Identify which cell holds the provided text, then report its (x, y) central coordinate. 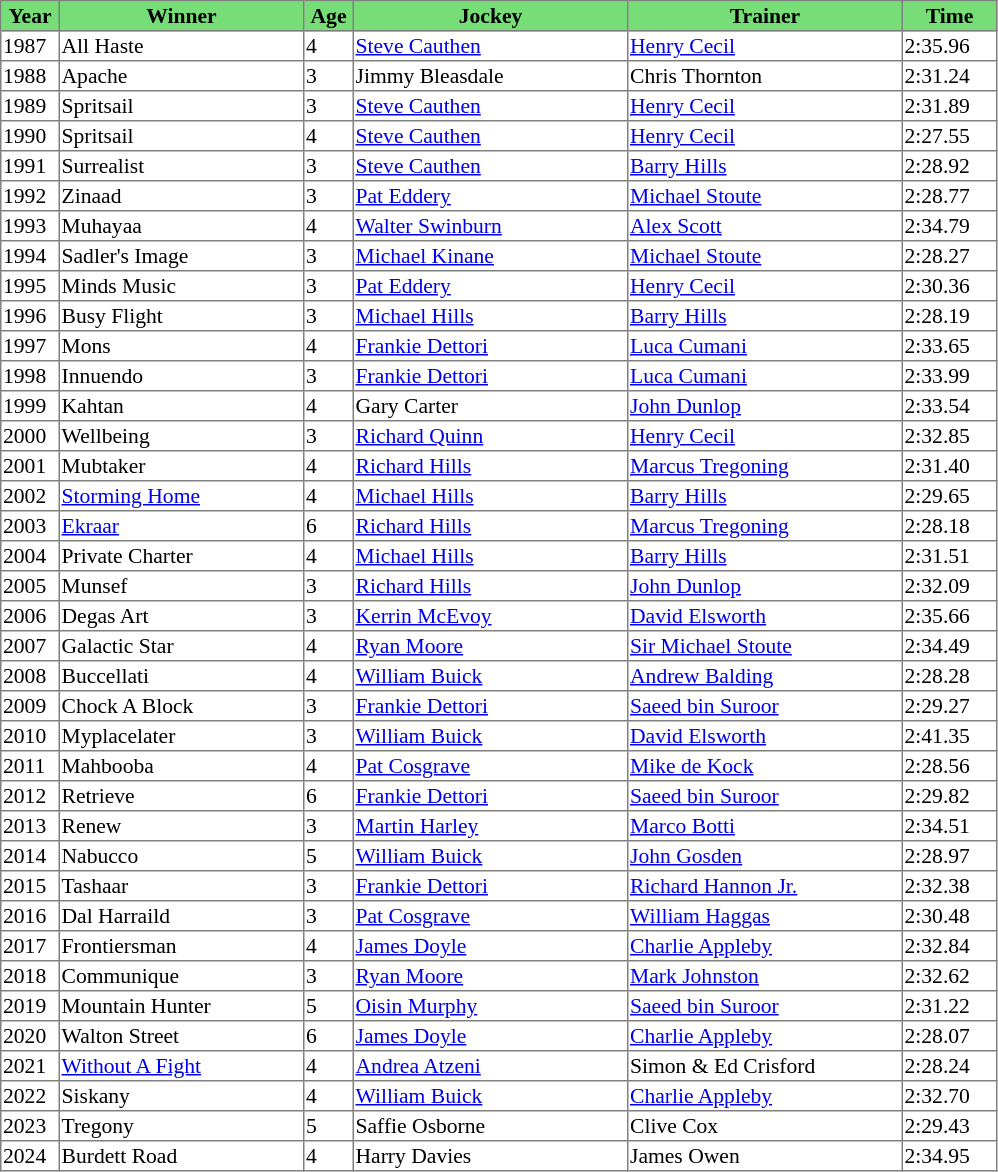
Harry Davies (490, 1156)
Mike de Kock (765, 766)
2:28.07 (949, 1036)
2:29.27 (949, 706)
James Owen (765, 1156)
2:32.85 (949, 436)
Busy Flight (181, 316)
Muhayaa (181, 226)
Minds Music (181, 286)
Storming Home (181, 496)
2:31.22 (949, 1006)
2:28.92 (949, 166)
2:28.56 (949, 766)
2006 (30, 616)
Mountain Hunter (181, 1006)
Mahbooba (181, 766)
Buccellati (181, 676)
Jimmy Bleasdale (490, 76)
1993 (30, 226)
2:28.97 (949, 856)
1992 (30, 196)
2:29.82 (949, 796)
2:28.24 (949, 1066)
2:30.48 (949, 916)
2:29.43 (949, 1126)
2020 (30, 1036)
2:34.95 (949, 1156)
2:31.40 (949, 466)
2:41.35 (949, 736)
1991 (30, 166)
Time (949, 16)
Simon & Ed Crisford (765, 1066)
2:31.89 (949, 106)
All Haste (181, 46)
Munsef (181, 586)
2:32.62 (949, 976)
2:29.65 (949, 496)
Tashaar (181, 886)
2:34.49 (949, 646)
Kahtan (181, 406)
2:33.54 (949, 406)
2:32.70 (949, 1096)
2000 (30, 436)
2:35.96 (949, 46)
1995 (30, 286)
John Gosden (765, 856)
2014 (30, 856)
Richard Quinn (490, 436)
2:34.79 (949, 226)
2022 (30, 1096)
2007 (30, 646)
1989 (30, 106)
1998 (30, 376)
2009 (30, 706)
2:33.65 (949, 346)
2024 (30, 1156)
Age (329, 16)
1990 (30, 136)
2004 (30, 556)
Tregony (181, 1126)
Andrea Atzeni (490, 1066)
2016 (30, 916)
2:28.18 (949, 526)
Richard Hannon Jr. (765, 886)
Degas Art (181, 616)
2021 (30, 1066)
2023 (30, 1126)
2005 (30, 586)
2:27.55 (949, 136)
Marco Botti (765, 826)
Private Charter (181, 556)
2:28.19 (949, 316)
Without A Fight (181, 1066)
Mubtaker (181, 466)
2015 (30, 886)
Renew (181, 826)
1996 (30, 316)
Chris Thornton (765, 76)
2013 (30, 826)
Communique (181, 976)
Alex Scott (765, 226)
Sadler's Image (181, 256)
Sir Michael Stoute (765, 646)
2:35.66 (949, 616)
2:28.28 (949, 676)
Jockey (490, 16)
Nabucco (181, 856)
Surrealist (181, 166)
2002 (30, 496)
Zinaad (181, 196)
1999 (30, 406)
Gary Carter (490, 406)
Walton Street (181, 1036)
1994 (30, 256)
2:32.09 (949, 586)
Mark Johnston (765, 976)
2:31.51 (949, 556)
2:34.51 (949, 826)
1988 (30, 76)
Martin Harley (490, 826)
Clive Cox (765, 1126)
2:28.27 (949, 256)
Oisin Murphy (490, 1006)
2018 (30, 976)
Mons (181, 346)
2:28.77 (949, 196)
2019 (30, 1006)
Frontiersman (181, 946)
1987 (30, 46)
2:32.38 (949, 886)
2003 (30, 526)
Apache (181, 76)
1997 (30, 346)
2012 (30, 796)
Chock A Block (181, 706)
2017 (30, 946)
2:30.36 (949, 286)
2008 (30, 676)
2:33.99 (949, 376)
Ekraar (181, 526)
2:32.84 (949, 946)
Saffie Osborne (490, 1126)
Winner (181, 16)
Kerrin McEvoy (490, 616)
Myplacelater (181, 736)
2:31.24 (949, 76)
Wellbeing (181, 436)
Dal Harraild (181, 916)
Walter Swinburn (490, 226)
Burdett Road (181, 1156)
Retrieve (181, 796)
2010 (30, 736)
Michael Kinane (490, 256)
Siskany (181, 1096)
2011 (30, 766)
William Haggas (765, 916)
Galactic Star (181, 646)
Andrew Balding (765, 676)
Trainer (765, 16)
Year (30, 16)
2001 (30, 466)
Innuendo (181, 376)
